Determine the (x, y) coordinate at the center of the cell enclosing the given text.  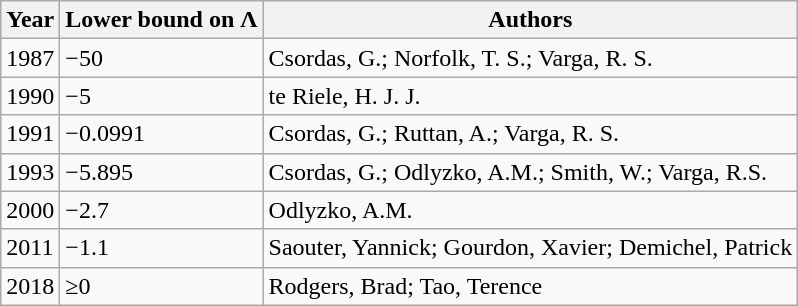
−2.7 (162, 210)
Odlyzko, A.M. (530, 210)
Csordas, G.; Ruttan, A.; Varga, R. S. (530, 134)
−0.0991 (162, 134)
1993 (30, 172)
te Riele, H. J. J. (530, 96)
−5 (162, 96)
Year (30, 20)
2011 (30, 248)
Lower bound on Λ (162, 20)
Authors (530, 20)
2018 (30, 286)
≥0 (162, 286)
−50 (162, 58)
2000 (30, 210)
−1.1 (162, 248)
Saouter, Yannick; Gourdon, Xavier; Demichel, Patrick (530, 248)
Csordas, G.; Norfolk, T. S.; Varga, R. S. (530, 58)
1990 (30, 96)
−5.895 (162, 172)
Rodgers, Brad; Tao, Terence (530, 286)
1987 (30, 58)
1991 (30, 134)
Csordas, G.; Odlyzko, A.M.; Smith, W.; Varga, R.S. (530, 172)
